Extract the [x, y] coordinate from the center of the cell holding the provided text.  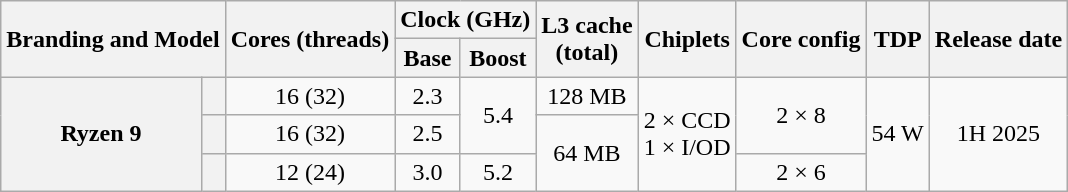
L3 cache(total) [587, 39]
1H 2025 [998, 134]
Chiplets [687, 39]
2 × CCD1 × I/OD [687, 134]
2.3 [428, 96]
Branding and Model [113, 39]
2.5 [428, 134]
Release date [998, 39]
Core config [801, 39]
12 (24) [310, 172]
2 × 6 [801, 172]
5.4 [498, 115]
Cores (threads) [310, 39]
Ryzen 9 [101, 134]
128 MB [587, 96]
54 W [898, 134]
5.2 [498, 172]
Boost [498, 58]
3.0 [428, 172]
2 × 8 [801, 115]
Clock (GHz) [466, 20]
64 MB [587, 153]
TDP [898, 39]
Base [428, 58]
